For the text-containing cell, return its midpoint in (X, Y) coordinate format. 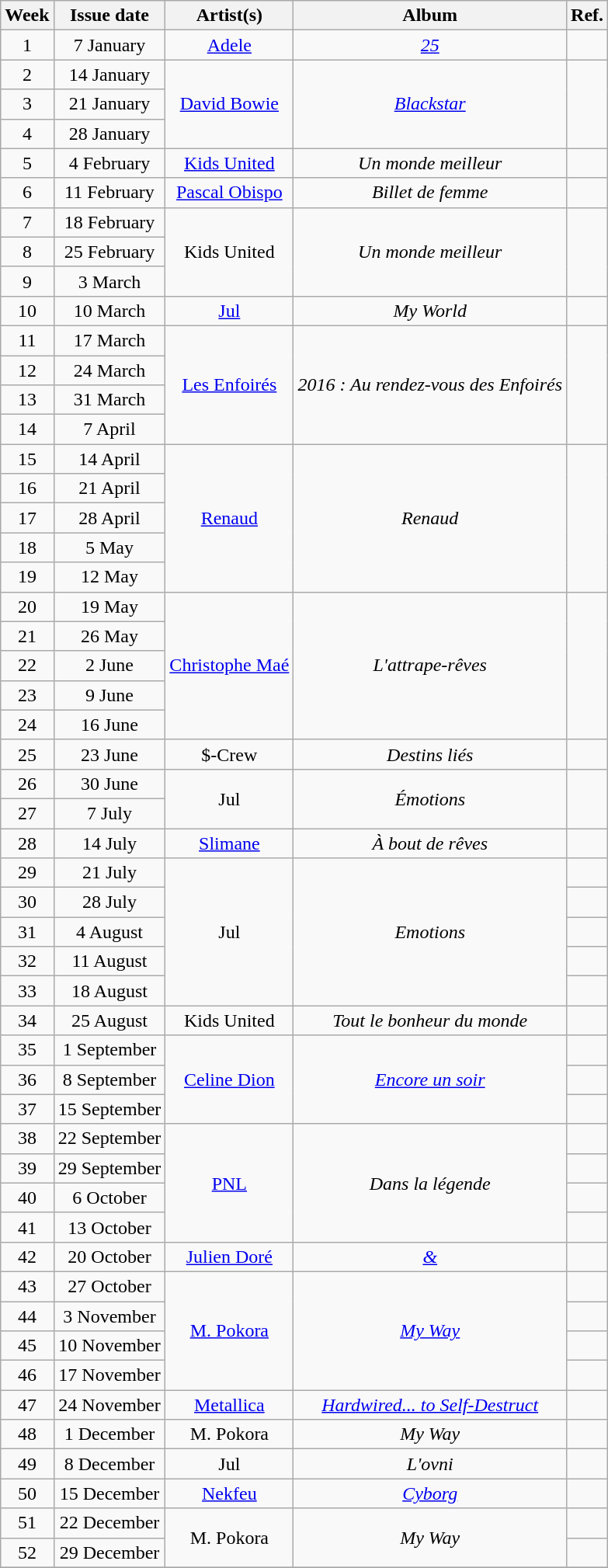
20 (27, 607)
Destins liés (430, 754)
32 (27, 961)
1 (27, 45)
14 January (109, 75)
Metallica (230, 1405)
35 (27, 1050)
28 (27, 843)
50 (27, 1493)
49 (27, 1464)
$-Crew (230, 754)
47 (27, 1405)
3 (27, 104)
29 December (109, 1552)
29 (27, 873)
23 (27, 695)
17 (27, 518)
43 (27, 1286)
25 February (109, 252)
12 (27, 370)
13 October (109, 1227)
L'attrape-rêves (430, 666)
Issue date (109, 16)
39 (27, 1168)
8 September (109, 1080)
17 November (109, 1375)
6 October (109, 1198)
Blackstar (430, 104)
21 January (109, 104)
25 August (109, 1020)
15 (27, 459)
31 (27, 932)
21 July (109, 873)
9 June (109, 695)
18 (27, 548)
14 April (109, 459)
24 November (109, 1405)
24 (27, 725)
27 (27, 813)
13 (27, 400)
Nekfeu (230, 1493)
18 August (109, 991)
Album (430, 16)
Billet de femme (430, 193)
À bout de rêves (430, 843)
4 (27, 134)
10 (27, 311)
46 (27, 1375)
Pascal Obispo (230, 193)
30 June (109, 784)
Cyborg (430, 1493)
Christophe Maé (230, 666)
10 November (109, 1346)
1 December (109, 1434)
17 March (109, 340)
10 March (109, 311)
14 July (109, 843)
21 April (109, 488)
Émotions (430, 798)
22 December (109, 1523)
6 (27, 193)
26 May (109, 636)
4 August (109, 932)
16 (27, 488)
Julien Doré (230, 1257)
14 (27, 429)
1 September (109, 1050)
28 April (109, 518)
21 (27, 636)
Dans la légende (430, 1183)
7 April (109, 429)
4 February (109, 163)
26 (27, 784)
52 (27, 1552)
8 (27, 252)
31 March (109, 400)
27 October (109, 1286)
My World (430, 311)
3 March (109, 281)
22 September (109, 1139)
11 February (109, 193)
L'ovni (430, 1464)
40 (27, 1198)
12 May (109, 577)
Encore un soir (430, 1080)
16 June (109, 725)
Celine Dion (230, 1080)
42 (27, 1257)
PNL (230, 1183)
20 October (109, 1257)
30 (27, 902)
Tout le bonheur du monde (430, 1020)
Hardwired... to Self-Destruct (430, 1405)
15 September (109, 1109)
2 June (109, 666)
Emotions (430, 932)
David Bowie (230, 104)
Artist(s) (230, 16)
23 June (109, 754)
5 (27, 163)
34 (27, 1020)
Ref. (587, 16)
15 December (109, 1493)
11 (27, 340)
7 (27, 222)
44 (27, 1316)
48 (27, 1434)
11 August (109, 961)
41 (27, 1227)
45 (27, 1346)
36 (27, 1080)
Les Enfoirés (230, 384)
3 November (109, 1316)
9 (27, 281)
Week (27, 16)
22 (27, 666)
28 July (109, 902)
2 (27, 75)
19 May (109, 607)
24 March (109, 370)
2016 : Au rendez-vous des Enfoirés (430, 384)
18 February (109, 222)
Slimane (230, 843)
7 July (109, 813)
51 (27, 1523)
37 (27, 1109)
28 January (109, 134)
33 (27, 991)
5 May (109, 548)
29 September (109, 1168)
19 (27, 577)
& (430, 1257)
8 December (109, 1464)
7 January (109, 45)
38 (27, 1139)
Adele (230, 45)
